Extract the [X, Y] coordinate from the center of the cell holding the provided text.  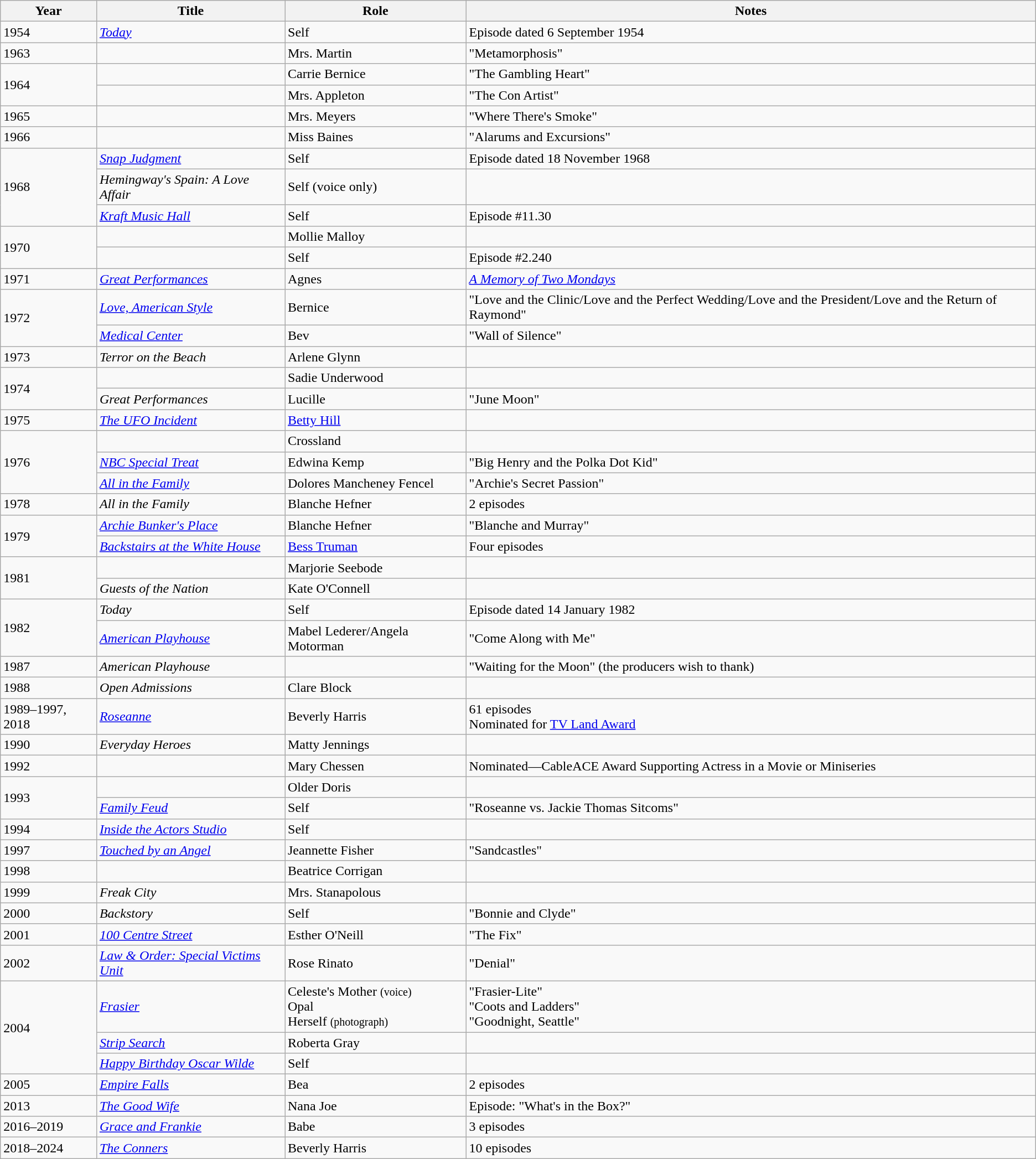
Dolores Mancheney Fencel [375, 483]
1993 [49, 798]
Lucille [375, 399]
2005 [49, 1085]
2018–2024 [49, 1148]
Esther O'Neill [375, 934]
1975 [49, 420]
Medical Center [190, 336]
Hemingway's Spain: A Love Affair [190, 187]
Mrs. Meyers [375, 116]
1978 [49, 504]
"June Moon" [750, 399]
Mrs. Appleton [375, 95]
Agnes [375, 278]
Arlene Glynn [375, 357]
Older Doris [375, 787]
1990 [49, 745]
Family Feud [190, 808]
Archie Bunker's Place [190, 525]
Clare Block [375, 688]
"Sandcastles" [750, 850]
Terror on the Beach [190, 357]
Kate O'Connell [375, 588]
2002 [49, 963]
Beatrice Corrigan [375, 871]
Marjorie Seebode [375, 567]
Bea [375, 1085]
"The Con Artist" [750, 95]
Self (voice only) [375, 187]
3 episodes [750, 1127]
Everyday Heroes [190, 745]
Episode dated 6 September 1954 [750, 32]
Mary Chessen [375, 766]
Snap Judgment [190, 158]
10 episodes [750, 1148]
61 episodesNominated for TV Land Award [750, 716]
1992 [49, 766]
Betty Hill [375, 420]
Bess Truman [375, 546]
1963 [49, 53]
"Where There's Smoke" [750, 116]
"Denial" [750, 963]
"Metamorphosis" [750, 53]
1998 [49, 871]
1989–1997, 2018 [49, 716]
Episode dated 18 November 1968 [750, 158]
1973 [49, 357]
Edwina Kemp [375, 462]
1999 [49, 892]
"Roseanne vs. Jackie Thomas Sitcoms" [750, 808]
1979 [49, 536]
Four episodes [750, 546]
"Blanche and Murray" [750, 525]
"Wall of Silence" [750, 336]
2000 [49, 913]
Sadie Underwood [375, 378]
Freak City [190, 892]
1997 [49, 850]
Backstairs at the White House [190, 546]
Bev [375, 336]
1982 [49, 628]
Nominated—CableACE Award Supporting Actress in a Movie or Miniseries [750, 766]
Episode #11.30 [750, 215]
"Alarums and Excursions" [750, 137]
1954 [49, 32]
NBC Special Treat [190, 462]
1981 [49, 578]
100 Centre Street [190, 934]
"The Gambling Heart" [750, 74]
The UFO Incident [190, 420]
2004 [49, 1027]
Backstory [190, 913]
Kraft Music Hall [190, 215]
2016–2019 [49, 1127]
1972 [49, 318]
Matty Jennings [375, 745]
Empire Falls [190, 1085]
Inside the Actors Studio [190, 829]
Miss Baines [375, 137]
Love, American Style [190, 308]
Mabel Lederer/Angela Motorman [375, 638]
"Waiting for the Moon" (the producers wish to thank) [750, 667]
Title [190, 11]
1968 [49, 187]
Nana Joe [375, 1106]
Open Admissions [190, 688]
Roberta Gray [375, 1042]
Role [375, 11]
Mrs. Stanapolous [375, 892]
Babe [375, 1127]
Episode dated 14 January 1982 [750, 609]
1964 [49, 85]
1965 [49, 116]
1970 [49, 247]
Crossland [375, 441]
1976 [49, 462]
"The Fix" [750, 934]
2001 [49, 934]
The Conners [190, 1148]
Frasier [190, 1006]
1988 [49, 688]
Mrs. Martin [375, 53]
Celeste's Mother (voice)Opal Herself (photograph) [375, 1006]
Happy Birthday Oscar Wilde [190, 1064]
2013 [49, 1106]
"Love and the Clinic/Love and the Perfect Wedding/Love and the President/Love and the Return of Raymond" [750, 308]
Touched by an Angel [190, 850]
Episode #2.240 [750, 257]
1987 [49, 667]
Rose Rinato [375, 963]
"Archie's Secret Passion" [750, 483]
Jeannette Fisher [375, 850]
Roseanne [190, 716]
Year [49, 11]
"Bonnie and Clyde" [750, 913]
Mollie Malloy [375, 236]
The Good Wife [190, 1106]
1994 [49, 829]
Law & Order: Special Victims Unit [190, 963]
A Memory of Two Mondays [750, 278]
1974 [49, 389]
Episode: "What's in the Box?" [750, 1106]
Carrie Bernice [375, 74]
1966 [49, 137]
Strip Search [190, 1042]
1971 [49, 278]
Grace and Frankie [190, 1127]
"Big Henry and the Polka Dot Kid" [750, 462]
Guests of the Nation [190, 588]
"Come Along with Me" [750, 638]
"Frasier-Lite""Coots and Ladders""Goodnight, Seattle" [750, 1006]
Bernice [375, 308]
Notes [750, 11]
